Scan for the cell matching the given text and deliver its [x, y] coordinate at center. 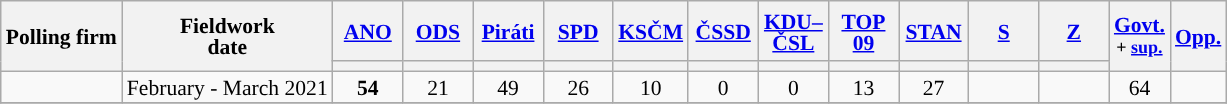
STAN [934, 31]
10 [650, 86]
KSČM [650, 31]
ODS [438, 31]
21 [438, 86]
64 [1140, 86]
TOP 09 [863, 31]
February - March 2021 [228, 86]
Piráti [508, 31]
ČSSD [723, 31]
Opp. [1198, 36]
ANO [368, 31]
54 [368, 86]
Polling firm [62, 36]
KDU–ČSL [793, 31]
27 [934, 86]
Govt.+ sup. [1140, 36]
S [1004, 31]
Fieldworkdate [228, 36]
49 [508, 86]
Z [1074, 31]
13 [863, 86]
SPD [578, 31]
26 [578, 86]
